Scan for the cell matching the given text and deliver its [x, y] coordinate at center. 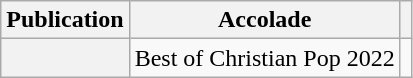
Best of Christian Pop 2022 [264, 58]
Accolade [264, 20]
Publication [65, 20]
